Find where the given text appears and provide that cell's center as (X, Y) coordinate. 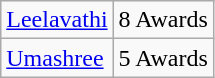
Leelavathi (57, 20)
5 Awards (163, 58)
8 Awards (163, 20)
Umashree (57, 58)
